Identify which cell holds the provided text, then report its (x, y) central coordinate. 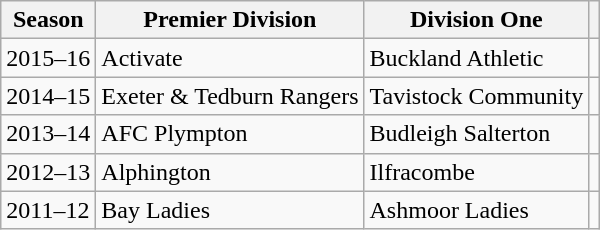
Ashmoor Ladies (476, 210)
2011–12 (48, 210)
Budleigh Salterton (476, 134)
2013–14 (48, 134)
Division One (476, 20)
2012–13 (48, 172)
Activate (230, 58)
2015–16 (48, 58)
Buckland Athletic (476, 58)
Season (48, 20)
2014–15 (48, 96)
Tavistock Community (476, 96)
Bay Ladies (230, 210)
Exeter & Tedburn Rangers (230, 96)
Ilfracombe (476, 172)
Alphington (230, 172)
AFC Plympton (230, 134)
Premier Division (230, 20)
